Pinpoint the cell where the given text exists, returning its [x, y] midpoint coordinate. 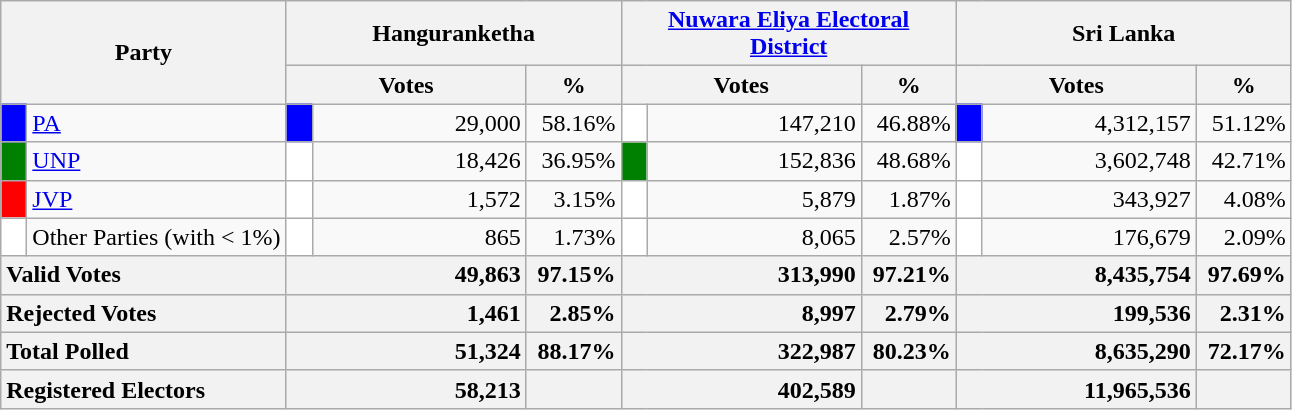
Valid Votes [144, 275]
58,213 [406, 389]
343,927 [1089, 199]
Total Polled [144, 351]
3,602,748 [1089, 161]
36.95% [574, 161]
11,965,536 [1076, 389]
Hanguranketha [454, 34]
1.87% [908, 199]
147,210 [754, 123]
199,536 [1076, 313]
2.79% [908, 313]
Nuwara Eliya Electoral District [788, 34]
42.71% [1244, 161]
Registered Electors [144, 389]
402,589 [741, 389]
97.15% [574, 275]
80.23% [908, 351]
UNP [156, 161]
8,435,754 [1076, 275]
865 [419, 237]
JVP [156, 199]
Party [144, 52]
18,426 [419, 161]
2.57% [908, 237]
PA [156, 123]
4,312,157 [1089, 123]
29,000 [419, 123]
2.85% [574, 313]
3.15% [574, 199]
51.12% [1244, 123]
152,836 [754, 161]
72.17% [1244, 351]
322,987 [741, 351]
49,863 [406, 275]
97.21% [908, 275]
4.08% [1244, 199]
1,572 [419, 199]
48.68% [908, 161]
58.16% [574, 123]
88.17% [574, 351]
Other Parties (with < 1%) [156, 237]
46.88% [908, 123]
1.73% [574, 237]
1,461 [406, 313]
2.09% [1244, 237]
Sri Lanka [1124, 34]
51,324 [406, 351]
8,997 [741, 313]
2.31% [1244, 313]
97.69% [1244, 275]
Rejected Votes [144, 313]
8,635,290 [1076, 351]
8,065 [754, 237]
313,990 [741, 275]
176,679 [1089, 237]
5,879 [754, 199]
